Provide the (x, y) coordinate of the cell's center where the given text is located.  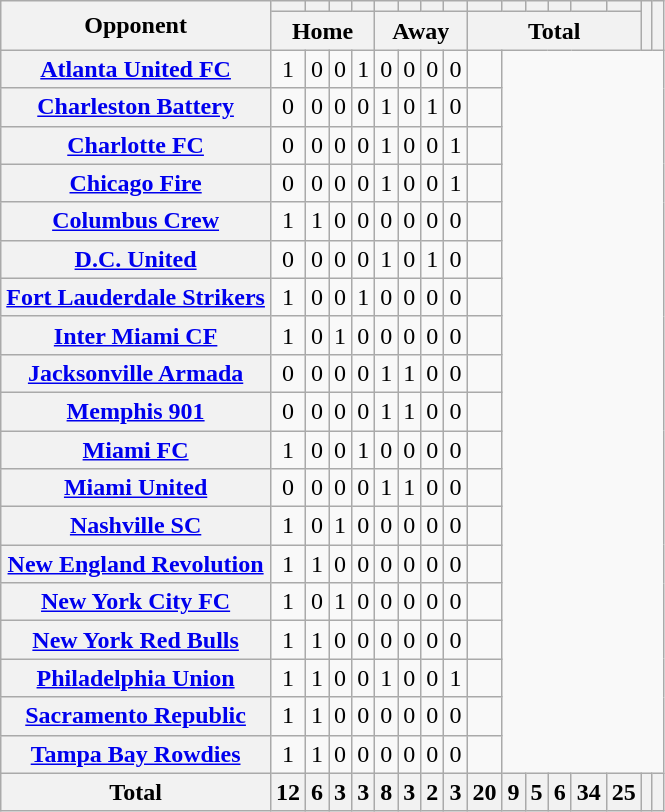
Opponent (136, 26)
Away (421, 31)
Miami United (136, 488)
8 (386, 792)
Charleston Battery (136, 107)
Columbus Crew (136, 221)
New England Revolution (136, 564)
Memphis 901 (136, 411)
Sacramento Republic (136, 716)
Miami FC (136, 449)
5 (536, 792)
Home (322, 31)
Philadelphia Union (136, 678)
New York Red Bulls (136, 640)
9 (514, 792)
12 (288, 792)
Nashville SC (136, 526)
20 (484, 792)
Atlanta United FC (136, 69)
2 (432, 792)
Charlotte FC (136, 145)
Inter Miami CF (136, 335)
25 (624, 792)
Chicago Fire (136, 183)
New York City FC (136, 602)
D.C. United (136, 259)
Fort Lauderdale Strikers (136, 297)
Tampa Bay Rowdies (136, 754)
Jacksonville Armada (136, 373)
34 (588, 792)
